Return (x, y) of the center of cell containing provided text 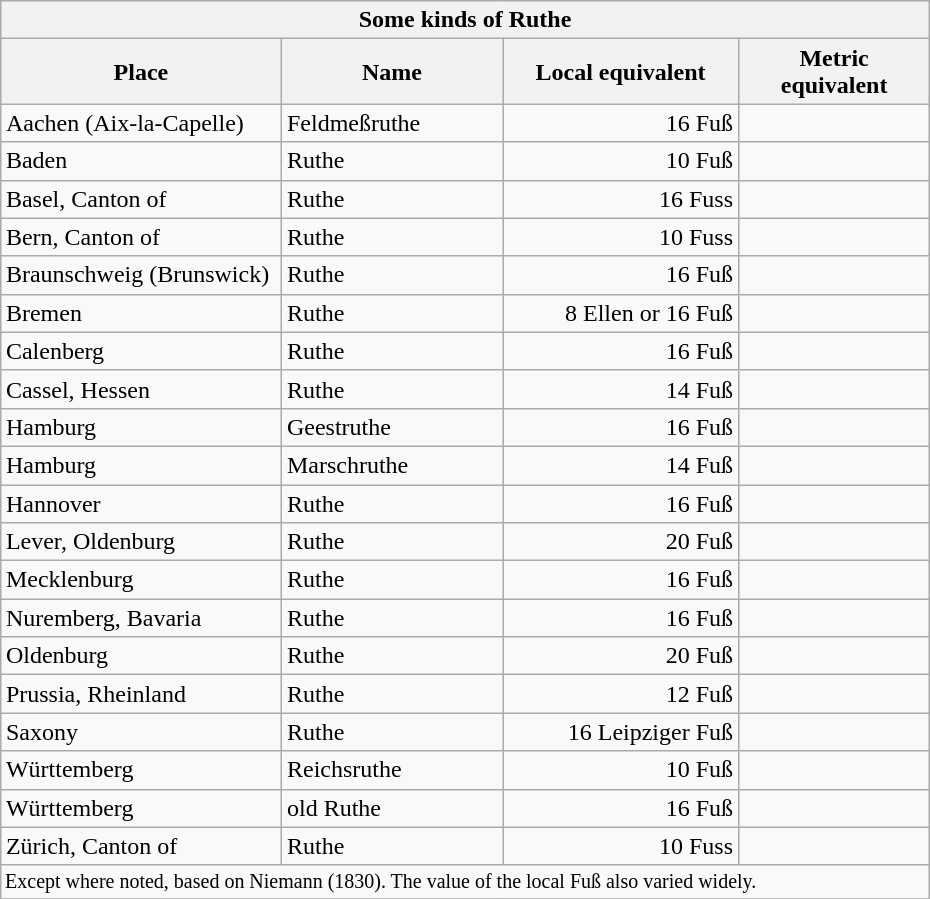
16 Leipziger Fuß (620, 732)
Saxony (140, 732)
Nuremberg, Bavaria (140, 618)
old Ruthe (392, 808)
Lever, Oldenburg (140, 542)
Prussia, Rheinland (140, 694)
Basel, Canton of (140, 199)
8 Ellen or 16 Fuß (620, 313)
Name (392, 72)
Metric equivalent (834, 72)
Feldmeßruthe (392, 123)
Local equivalent (620, 72)
Bern, Canton of (140, 237)
Hannover (140, 503)
Aachen (Aix-la-Capelle) (140, 123)
Oldenburg (140, 656)
Some kinds of Ruthe (464, 20)
Cassel, Hessen (140, 389)
Except where noted, based on Niemann (1830). The value of the local Fuß also varied widely. (464, 882)
Bremen (140, 313)
Braunschweig (Brunswick) (140, 275)
Marschruthe (392, 465)
Baden (140, 161)
Zürich, Canton of (140, 846)
Place (140, 72)
12 Fuß (620, 694)
Geestruthe (392, 427)
Calenberg (140, 351)
16 Fuss (620, 199)
Reichsruthe (392, 770)
Mecklenburg (140, 580)
